Determine the [X, Y] coordinate at the center of the cell enclosing the given text.  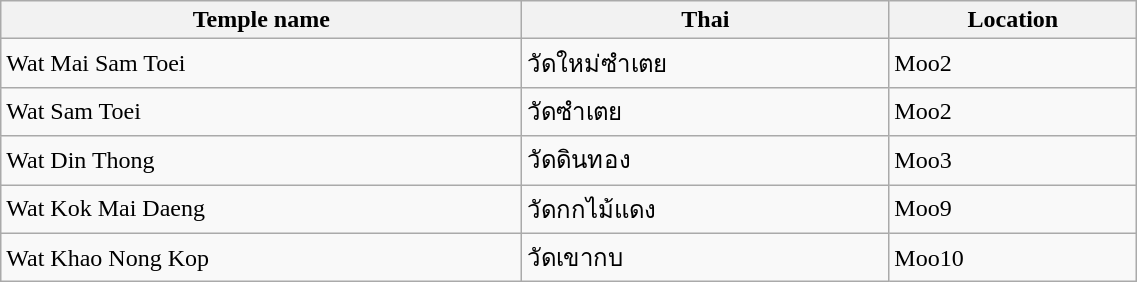
วัดดินทอง [706, 160]
วัดกกไม้แดง [706, 208]
Moo3 [1013, 160]
Thai [706, 20]
Wat Kok Mai Daeng [262, 208]
Wat Sam Toei [262, 112]
วัดเขากบ [706, 258]
Wat Khao Nong Kop [262, 258]
Location [1013, 20]
Moo10 [1013, 258]
Temple name [262, 20]
Wat Din Thong [262, 160]
วัดซำเตย [706, 112]
วัดใหม่ซำเตย [706, 64]
Wat Mai Sam Toei [262, 64]
Moo9 [1013, 208]
